Find where the given text appears and provide that cell's center as [X, Y] coordinate. 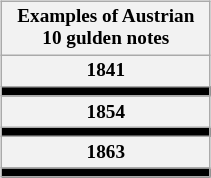
Examples of Austrian 10 gulden notes [106, 28]
1854 [106, 112]
1863 [106, 153]
1841 [106, 71]
